Provide the (X, Y) coordinate of the cell's center where the given text is located.  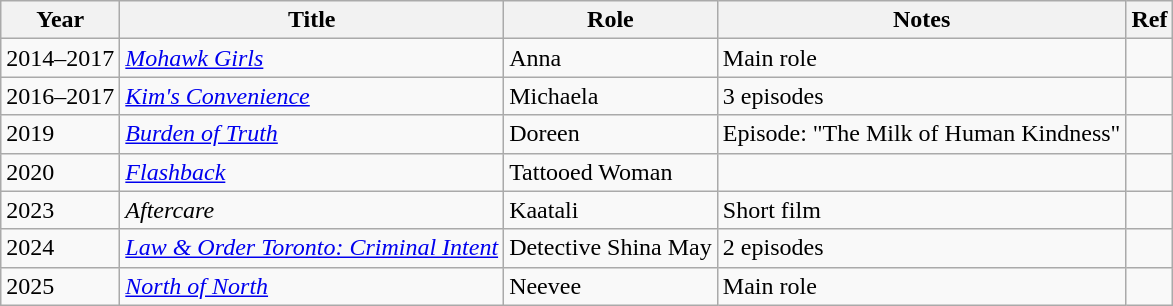
Mohawk Girls (312, 58)
Kim's Convenience (312, 96)
2023 (60, 210)
Detective Shina May (611, 248)
Notes (922, 20)
Michaela (611, 96)
North of North (312, 286)
2020 (60, 172)
Aftercare (312, 210)
2016–2017 (60, 96)
Burden of Truth (312, 134)
Anna (611, 58)
Short film (922, 210)
Neevee (611, 286)
Doreen (611, 134)
Year (60, 20)
2014–2017 (60, 58)
Role (611, 20)
2024 (60, 248)
3 episodes (922, 96)
2025 (60, 286)
Title (312, 20)
Episode: "The Milk of Human Kindness" (922, 134)
Kaatali (611, 210)
Ref (1150, 20)
Law & Order Toronto: Criminal Intent (312, 248)
Flashback (312, 172)
2019 (60, 134)
2 episodes (922, 248)
Tattooed Woman (611, 172)
